Return the (x, y) coordinate for the center point of the cell that contains the specified text.  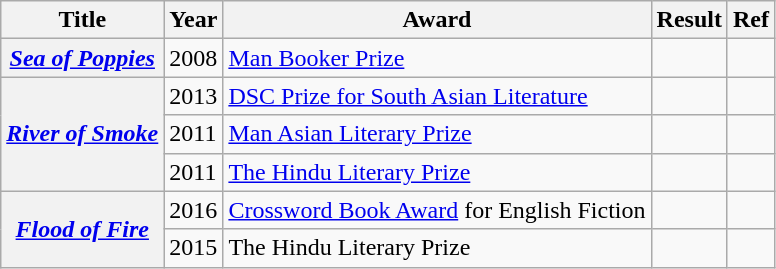
DSC Prize for South Asian Literature (437, 96)
2015 (194, 248)
River of Smoke (82, 134)
2016 (194, 210)
Man Asian Literary Prize (437, 134)
Crossword Book Award for English Fiction (437, 210)
2013 (194, 96)
Title (82, 20)
Award (437, 20)
2008 (194, 58)
Year (194, 20)
Ref (750, 20)
Man Booker Prize (437, 58)
Flood of Fire (82, 229)
Result (689, 20)
Sea of Poppies (82, 58)
